Output the [x, y] coordinate of the center of the cell containing the given text.  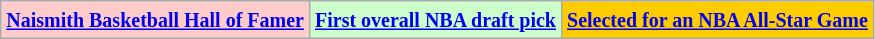
Selected for an NBA All-Star Game [718, 20]
Naismith Basketball Hall of Famer [156, 20]
First overall NBA draft pick [435, 20]
